Detect which cell encompasses the target text, then output its (x, y) center coordinate. 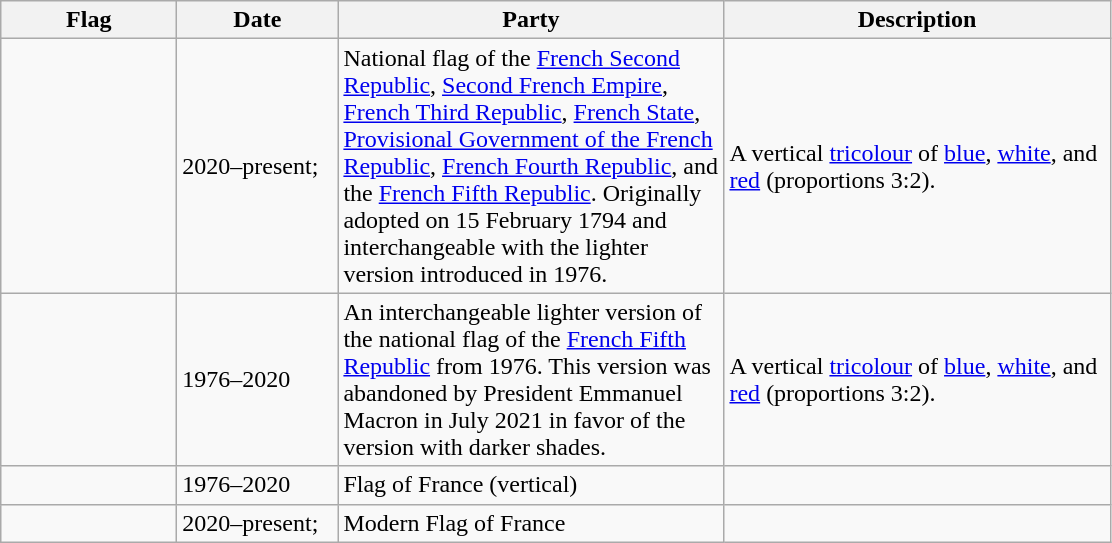
Date (258, 20)
Party (531, 20)
Flag of France (vertical) (531, 485)
Description (917, 20)
Flag (89, 20)
Modern Flag of France (531, 523)
